Capture the cell that displays the provided text and extract its [x, y] central coordinate. 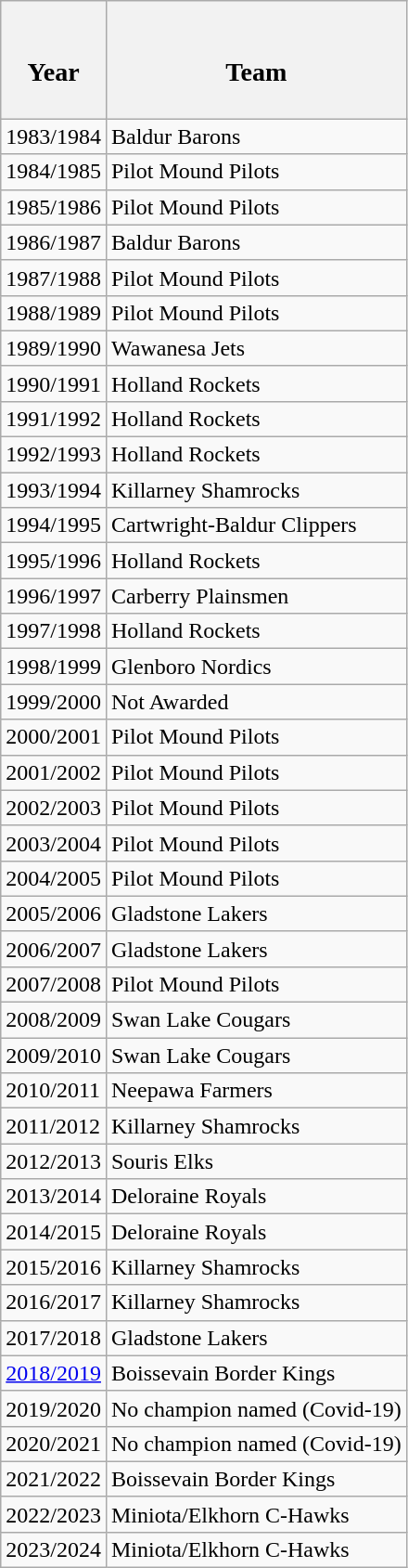
1999/2000 [54, 702]
2009/2010 [54, 1056]
1987/1988 [54, 278]
Glenboro Nordics [256, 667]
2010/2011 [54, 1091]
1993/1994 [54, 490]
Not Awarded [256, 702]
2018/2019 [54, 1373]
1991/1992 [54, 419]
1995/1996 [54, 561]
1996/1997 [54, 596]
Neepawa Farmers [256, 1091]
Souris Elks [256, 1161]
2013/2014 [54, 1197]
2014/2015 [54, 1232]
Year [54, 59]
Cartwright-Baldur Clippers [256, 525]
1997/1998 [54, 631]
1990/1991 [54, 383]
2007/2008 [54, 984]
2008/2009 [54, 1020]
2011/2012 [54, 1126]
2022/2023 [54, 1514]
2016/2017 [54, 1302]
Wawanesa Jets [256, 348]
2006/2007 [54, 949]
2000/2001 [54, 737]
1983/1984 [54, 136]
2012/2013 [54, 1161]
2019/2020 [54, 1408]
2020/2021 [54, 1444]
1989/1990 [54, 348]
2015/2016 [54, 1267]
1986/1987 [54, 242]
2023/2024 [54, 1549]
1985/1986 [54, 207]
2005/2006 [54, 914]
1994/1995 [54, 525]
Team [256, 59]
1992/1993 [54, 455]
2021/2022 [54, 1479]
2001/2002 [54, 772]
1984/1985 [54, 172]
2004/2005 [54, 878]
1998/1999 [54, 667]
2003/2004 [54, 843]
1988/1989 [54, 313]
2002/2003 [54, 808]
2017/2018 [54, 1338]
Carberry Plainsmen [256, 596]
